Pinpoint the cell where the given text exists, returning its [X, Y] midpoint coordinate. 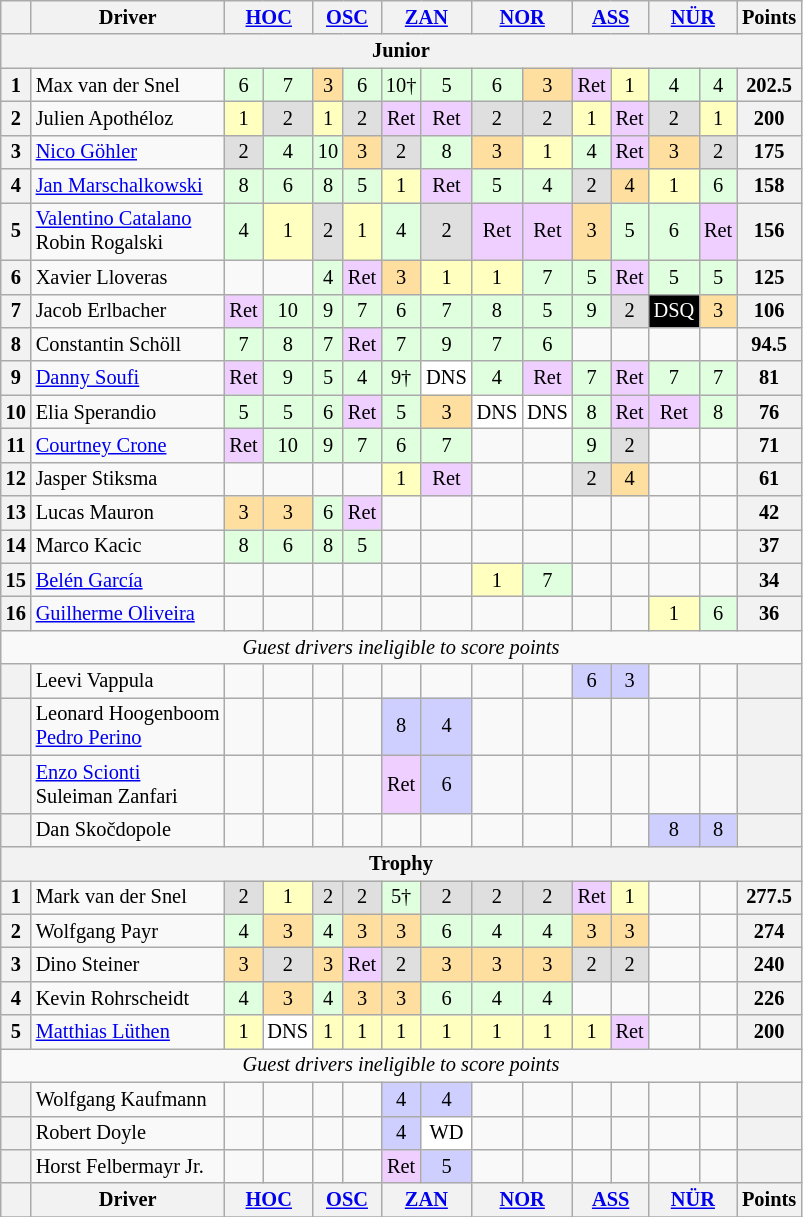
Enzo Scionti Suleiman Zanfari [128, 784]
Dino Steiner [128, 964]
9† [401, 378]
36 [769, 613]
Horst Felbermayr Jr. [128, 1166]
Marco Kacic [128, 546]
Lucas Mauron [128, 513]
Julien Apothéloz [128, 118]
Wolfgang Kaufmann [128, 1099]
277.5 [769, 897]
10† [401, 85]
226 [769, 998]
158 [769, 186]
Kevin Rohrscheidt [128, 998]
156 [769, 231]
Courtney Crone [128, 445]
14 [16, 546]
WD [446, 1133]
Jasper Stiksma [128, 479]
Mark van der Snel [128, 897]
Dan Skočdopole [128, 830]
5† [401, 897]
Leevi Vappula [128, 681]
81 [769, 378]
13 [16, 513]
Leonard Hoogenboom Pedro Perino [128, 726]
94.5 [769, 344]
106 [769, 311]
61 [769, 479]
Danny Soufi [128, 378]
37 [769, 546]
Xavier Lloveras [128, 277]
Nico Göhler [128, 152]
175 [769, 152]
16 [16, 613]
71 [769, 445]
Belén García [128, 580]
Valentino Catalano Robin Rogalski [128, 231]
Trophy [401, 863]
202.5 [769, 85]
125 [769, 277]
Constantin Schöll [128, 344]
76 [769, 412]
42 [769, 513]
12 [16, 479]
11 [16, 445]
Elia Sperandio [128, 412]
Wolfgang Payr [128, 931]
Matthias Lüthen [128, 1032]
DSQ [674, 311]
Jacob Erlbacher [128, 311]
274 [769, 931]
15 [16, 580]
Guilherme Oliveira [128, 613]
Junior [401, 51]
Jan Marschalkowski [128, 186]
Max van der Snel [128, 85]
240 [769, 964]
Robert Doyle [128, 1133]
34 [769, 580]
